Identify which cell holds the provided text, then report its [X, Y] central coordinate. 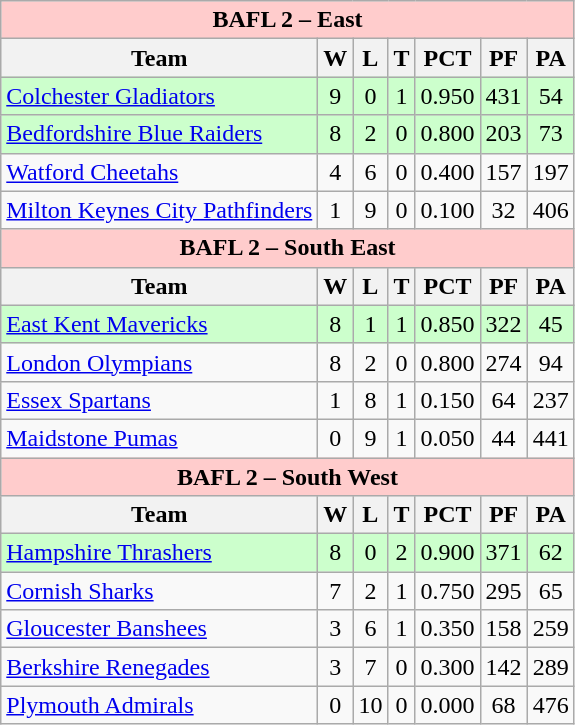
197 [550, 172]
0.950 [448, 96]
64 [504, 400]
371 [504, 553]
0.900 [448, 553]
157 [504, 172]
Cornish Sharks [160, 591]
BAFL 2 – East [288, 20]
Colchester Gladiators [160, 96]
237 [550, 400]
0.050 [448, 438]
431 [504, 96]
Gloucester Banshees [160, 629]
Berkshire Renegades [160, 667]
Hampshire Thrashers [160, 553]
45 [550, 324]
54 [550, 96]
Plymouth Admirals [160, 705]
BAFL 2 – South West [288, 477]
0.000 [448, 705]
BAFL 2 – South East [288, 248]
London Olympians [160, 362]
142 [504, 667]
476 [550, 705]
406 [550, 210]
4 [336, 172]
0.750 [448, 591]
Essex Spartans [160, 400]
0.100 [448, 210]
203 [504, 134]
441 [550, 438]
158 [504, 629]
Milton Keynes City Pathfinders [160, 210]
94 [550, 362]
65 [550, 591]
259 [550, 629]
32 [504, 210]
68 [504, 705]
62 [550, 553]
10 [370, 705]
Maidstone Pumas [160, 438]
0.150 [448, 400]
East Kent Mavericks [160, 324]
44 [504, 438]
0.400 [448, 172]
289 [550, 667]
Watford Cheetahs [160, 172]
0.850 [448, 324]
274 [504, 362]
295 [504, 591]
73 [550, 134]
Bedfordshire Blue Raiders [160, 134]
0.300 [448, 667]
322 [504, 324]
0.350 [448, 629]
